Detect which cell encompasses the target text, then output its (x, y) center coordinate. 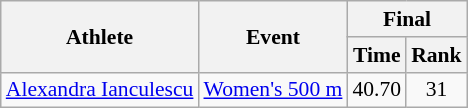
Final (406, 19)
Alexandra Ianculescu (100, 90)
Time (376, 55)
Event (272, 36)
Women's 500 m (272, 90)
40.70 (376, 90)
Athlete (100, 36)
31 (436, 90)
Rank (436, 55)
